Determine the [X, Y] coordinate at the center of the cell enclosing the given text.  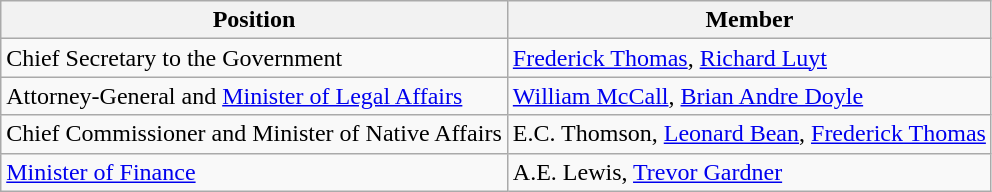
Frederick Thomas, Richard Luyt [749, 58]
Chief Commissioner and Minister of Native Affairs [254, 134]
Position [254, 20]
Attorney-General and Minister of Legal Affairs [254, 96]
E.C. Thomson, Leonard Bean, Frederick Thomas [749, 134]
Member [749, 20]
William McCall, Brian Andre Doyle [749, 96]
Minister of Finance [254, 172]
Chief Secretary to the Government [254, 58]
A.E. Lewis, Trevor Gardner [749, 172]
